Detect which cell encompasses the target text, then output its [X, Y] center coordinate. 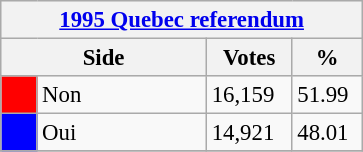
14,921 [249, 133]
51.99 [328, 95]
Oui [122, 133]
16,159 [249, 95]
Non [122, 95]
48.01 [328, 133]
1995 Quebec referendum [182, 20]
Side [104, 58]
% [328, 58]
Votes [249, 58]
